Capture the cell that displays the provided text and extract its [x, y] central coordinate. 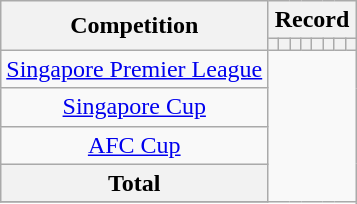
Record [312, 20]
Competition [134, 26]
Total [134, 183]
Singapore Cup [134, 107]
Singapore Premier League [134, 69]
AFC Cup [134, 145]
